Provide the (X, Y) coordinate of the cell's center where the given text is located.  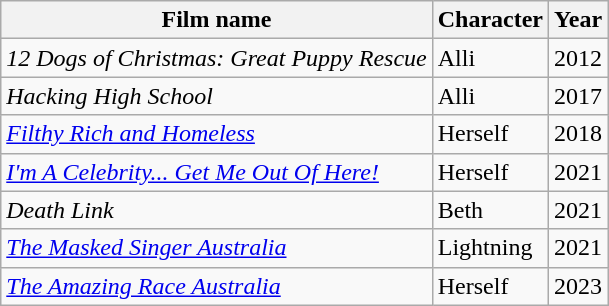
Film name (216, 20)
Hacking High School (216, 96)
The Masked Singer Australia (216, 248)
Beth (490, 210)
Character (490, 20)
Filthy Rich and Homeless (216, 134)
I'm A Celebrity... Get Me Out Of Here! (216, 172)
2018 (578, 134)
2012 (578, 58)
2023 (578, 286)
Year (578, 20)
12 Dogs of Christmas: Great Puppy Rescue (216, 58)
Lightning (490, 248)
2017 (578, 96)
The Amazing Race Australia (216, 286)
Death Link (216, 210)
